Provide the [X, Y] coordinate of the cell's center where the given text is located.  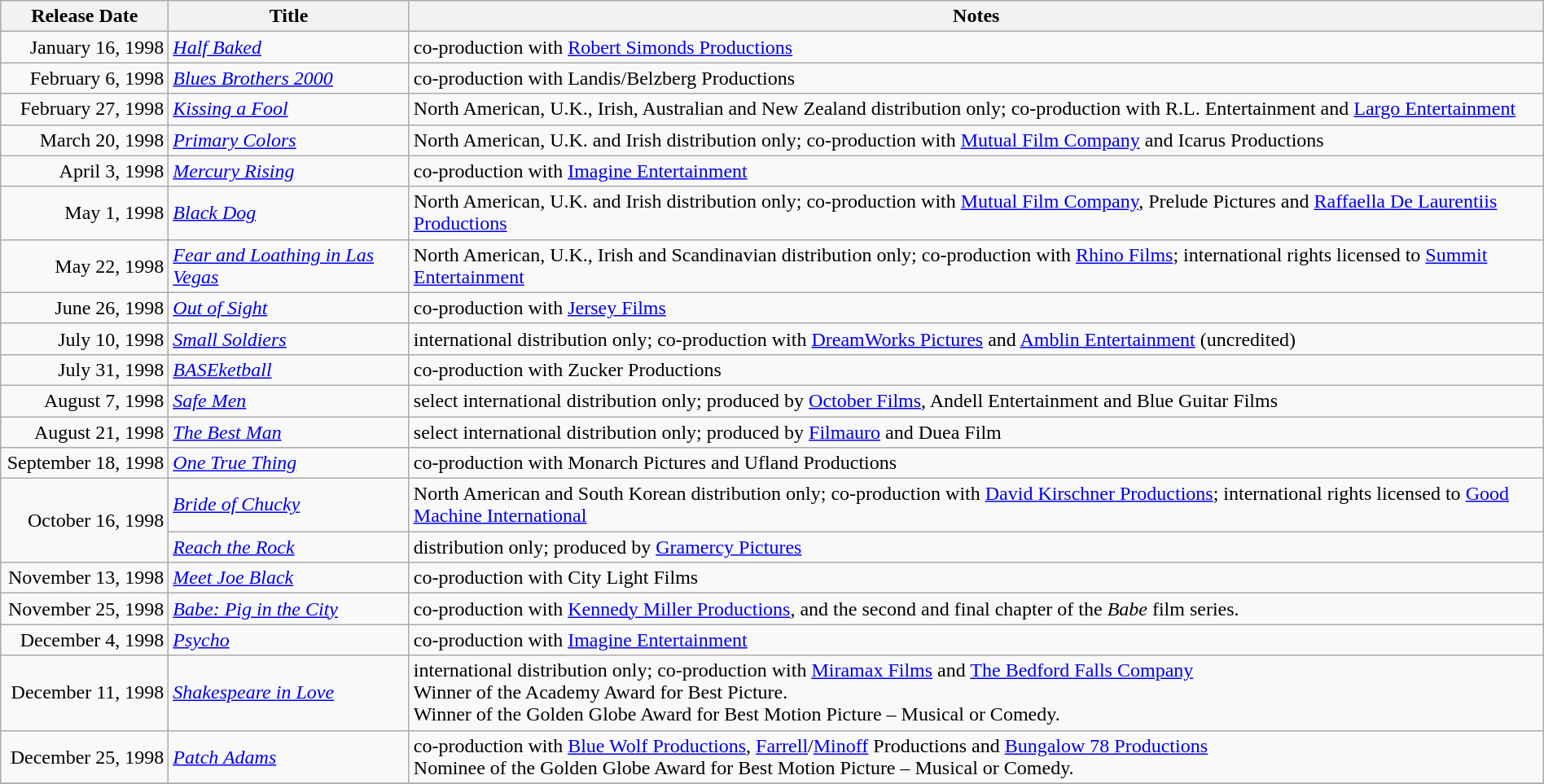
July 10, 1998 [85, 339]
North American, U.K. and Irish distribution only; co-production with Mutual Film Company and Icarus Productions [976, 140]
Black Dog [289, 213]
co-production with Jersey Films [976, 308]
August 21, 1998 [85, 432]
select international distribution only; produced by Filmauro and Duea Film [976, 432]
international distribution only; co-production with DreamWorks Pictures and Amblin Entertainment (uncredited) [976, 339]
North American, U.K., Irish and Scandinavian distribution only; co-production with Rhino Films; international rights licensed to Summit Entertainment [976, 265]
December 4, 1998 [85, 640]
August 7, 1998 [85, 401]
Half Baked [289, 47]
North American, U.K. and Irish distribution only; co-production with Mutual Film Company, Prelude Pictures and Raffaella De Laurentiis Productions [976, 213]
March 20, 1998 [85, 140]
December 25, 1998 [85, 757]
Out of Sight [289, 308]
One True Thing [289, 463]
February 6, 1998 [85, 78]
June 26, 1998 [85, 308]
Psycho [289, 640]
November 25, 1998 [85, 609]
Mercury Rising [289, 171]
Notes [976, 16]
December 11, 1998 [85, 693]
September 18, 1998 [85, 463]
April 3, 1998 [85, 171]
Fear and Loathing in Las Vegas [289, 265]
January 16, 1998 [85, 47]
May 1, 1998 [85, 213]
Release Date [85, 16]
Title [289, 16]
May 22, 1998 [85, 265]
Reach the Rock [289, 547]
select international distribution only; produced by October Films, Andell Entertainment and Blue Guitar Films [976, 401]
The Best Man [289, 432]
North American, U.K., Irish, Australian and New Zealand distribution only; co-production with R.L. Entertainment and Largo Entertainment [976, 109]
Bride of Chucky [289, 505]
Babe: Pig in the City [289, 609]
co-production with Robert Simonds Productions [976, 47]
Small Soldiers [289, 339]
November 13, 1998 [85, 578]
Shakespeare in Love [289, 693]
Kissing a Fool [289, 109]
February 27, 1998 [85, 109]
co-production with Zucker Productions [976, 370]
Meet Joe Black [289, 578]
BASEketball [289, 370]
July 31, 1998 [85, 370]
Blues Brothers 2000 [289, 78]
co-production with City Light Films [976, 578]
co-production with Kennedy Miller Productions, and the second and final chapter of the Babe film series. [976, 609]
distribution only; produced by Gramercy Pictures [976, 547]
Safe Men [289, 401]
October 16, 1998 [85, 521]
co-production with Landis/Belzberg Productions [976, 78]
co-production with Monarch Pictures and Ufland Productions [976, 463]
Patch Adams [289, 757]
Primary Colors [289, 140]
